Capture the cell that displays the provided text and extract its (X, Y) central coordinate. 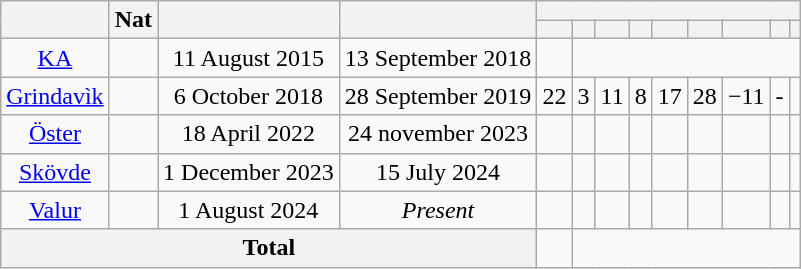
1 December 2023 (249, 172)
28 (704, 96)
22 (554, 96)
Öster (55, 134)
11 August 2015 (249, 58)
8 (640, 96)
KA (55, 58)
Nat (133, 20)
3 (584, 96)
1 August 2024 (249, 210)
17 (670, 96)
Total (269, 248)
- (780, 96)
Valur (55, 210)
24 november 2023 (438, 134)
6 October 2018 (249, 96)
18 April 2022 (249, 134)
11 (612, 96)
13 September 2018 (438, 58)
Skövde (55, 172)
Present (438, 210)
−11 (746, 96)
28 September 2019 (438, 96)
15 July 2024 (438, 172)
Grindavìk (55, 96)
